Extract the [X, Y] coordinate from the center of the cell holding the provided text.  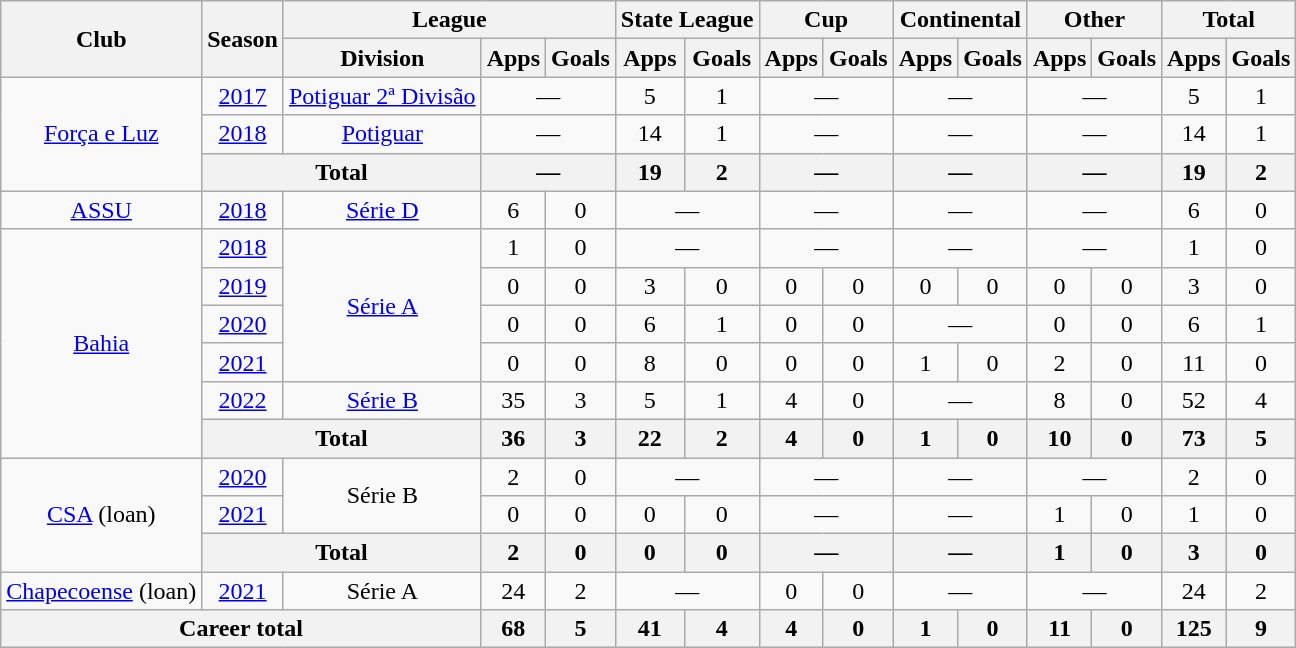
Potiguar [382, 134]
Continental [960, 20]
9 [1261, 629]
League [449, 20]
36 [513, 438]
Career total [241, 629]
Série D [382, 210]
Division [382, 58]
Força e Luz [102, 134]
2017 [243, 96]
Other [1094, 20]
10 [1059, 438]
Club [102, 39]
Bahia [102, 343]
52 [1194, 400]
Chapecoense (loan) [102, 591]
State League [687, 20]
68 [513, 629]
125 [1194, 629]
CSA (loan) [102, 515]
41 [650, 629]
Potiguar 2ª Divisão [382, 96]
35 [513, 400]
Cup [826, 20]
2022 [243, 400]
73 [1194, 438]
Season [243, 39]
22 [650, 438]
ASSU [102, 210]
2019 [243, 286]
